Identify which cell holds the provided text, then report its (X, Y) central coordinate. 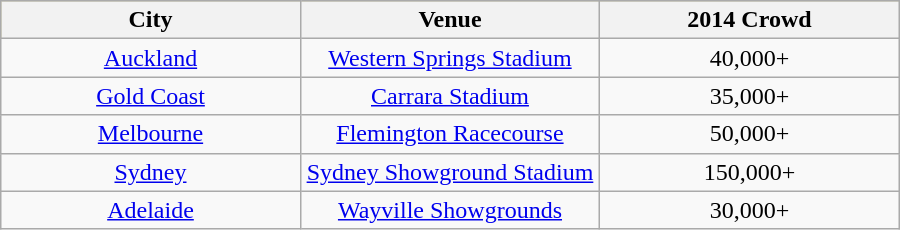
Western Springs Stadium (450, 58)
Melbourne (150, 134)
Carrara Stadium (450, 96)
Adelaide (150, 210)
Auckland (150, 58)
30,000+ (750, 210)
35,000+ (750, 96)
Sydney Showground Stadium (450, 172)
2014 Crowd (750, 20)
City (150, 20)
50,000+ (750, 134)
150,000+ (750, 172)
40,000+ (750, 58)
Wayville Showgrounds (450, 210)
Sydney (150, 172)
Venue (450, 20)
Flemington Racecourse (450, 134)
Gold Coast (150, 96)
